Identify which cell holds the provided text, then report its [x, y] central coordinate. 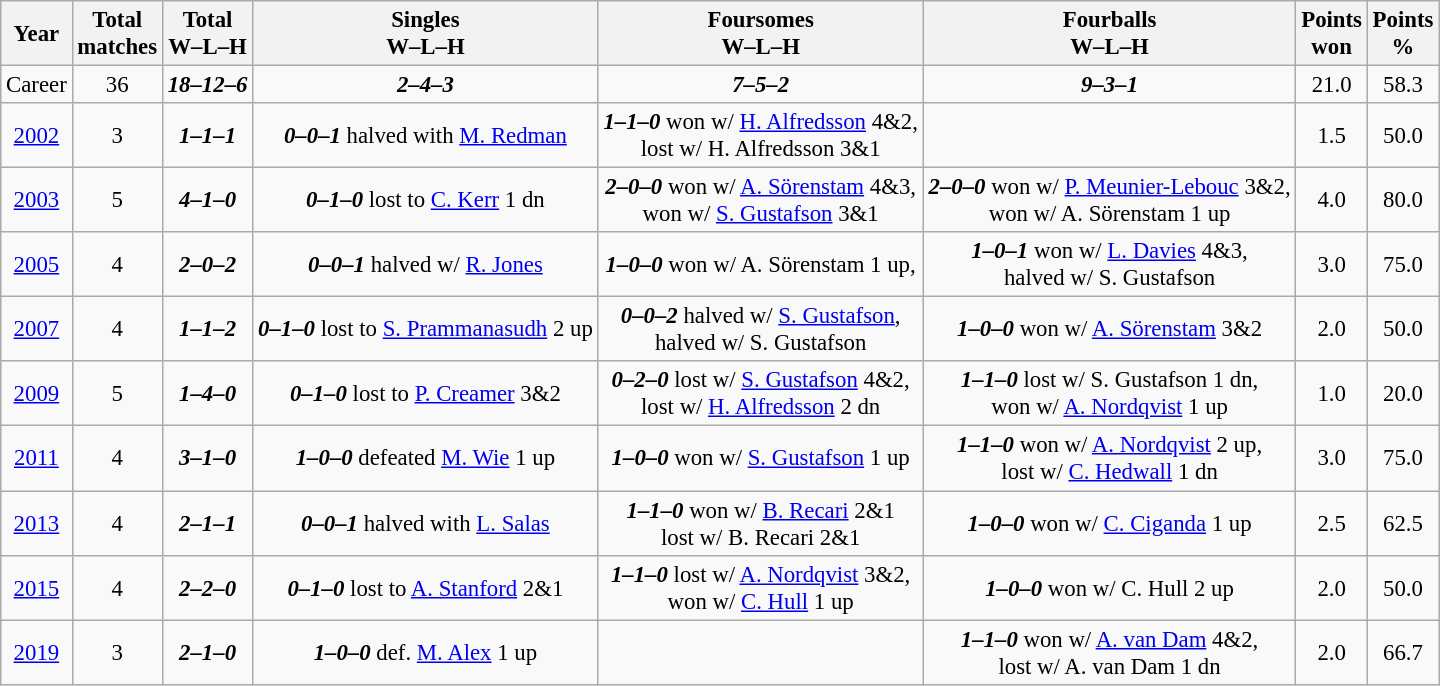
21.0 [1332, 85]
66.7 [1402, 652]
2015 [36, 588]
1–0–0 won w/ A. Sörenstam 1 up, [760, 264]
36 [117, 85]
7–5–2 [760, 85]
2–0–0 won w/ P. Meunier-Lebouc 3&2,won w/ A. Sörenstam 1 up [1110, 200]
4.0 [1332, 200]
1–0–1 won w/ L. Davies 4&3,halved w/ S. Gustafson [1110, 264]
2002 [36, 136]
3–1–0 [207, 458]
2–2–0 [207, 588]
1–1–1 [207, 136]
2–1–0 [207, 652]
80.0 [1402, 200]
0–0–1 halved with L. Salas [426, 524]
Totalmatches [117, 34]
Points% [1402, 34]
0–1–0 lost to A. Stanford 2&1 [426, 588]
1–1–0 won w/ B. Recari 2&1lost w/ B. Recari 2&1 [760, 524]
1–0–0 defeated M. Wie 1 up [426, 458]
2003 [36, 200]
Year [36, 34]
1–1–0 won w/ A. Nordqvist 2 up,lost w/ C. Hedwall 1 dn [1110, 458]
2011 [36, 458]
2–0–0 won w/ A. Sörenstam 4&3,won w/ S. Gustafson 3&1 [760, 200]
TotalW–L–H [207, 34]
1–1–0 lost w/ S. Gustafson 1 dn,won w/ A. Nordqvist 1 up [1110, 394]
1–0–0 won w/ C. Hull 2 up [1110, 588]
0–0–1 halved with M. Redman [426, 136]
2–4–3 [426, 85]
1–0–0 won w/ C. Ciganda 1 up [1110, 524]
1.5 [1332, 136]
0–1–0 lost to S. Prammanasudh 2 up [426, 330]
Career [36, 85]
1–1–2 [207, 330]
18–12–6 [207, 85]
FourballsW–L–H [1110, 34]
2005 [36, 264]
2019 [36, 652]
SinglesW–L–H [426, 34]
2013 [36, 524]
0–0–2 halved w/ S. Gustafson,halved w/ S. Gustafson [760, 330]
1–0–0 won w/ A. Sörenstam 3&2 [1110, 330]
62.5 [1402, 524]
0–2–0 lost w/ S. Gustafson 4&2,lost w/ H. Alfredsson 2 dn [760, 394]
1.0 [1332, 394]
20.0 [1402, 394]
FoursomesW–L–H [760, 34]
2009 [36, 394]
0–1–0 lost to C. Kerr 1 dn [426, 200]
2007 [36, 330]
1–0–0 def. M. Alex 1 up [426, 652]
4–1–0 [207, 200]
1–1–0 won w/ A. van Dam 4&2, lost w/ A. van Dam 1 dn [1110, 652]
Pointswon [1332, 34]
2–1–1 [207, 524]
2–0–2 [207, 264]
1–1–0 won w/ H. Alfredsson 4&2,lost w/ H. Alfredsson 3&1 [760, 136]
1–0–0 won w/ S. Gustafson 1 up [760, 458]
0–1–0 lost to P. Creamer 3&2 [426, 394]
1–4–0 [207, 394]
1–1–0 lost w/ A. Nordqvist 3&2, won w/ C. Hull 1 up [760, 588]
9–3–1 [1110, 85]
58.3 [1402, 85]
0–0–1 halved w/ R. Jones [426, 264]
2.5 [1332, 524]
